Scan for the cell matching the given text and deliver its [x, y] coordinate at center. 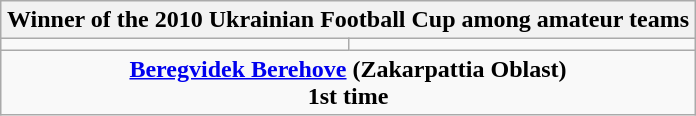
Winner of the 2010 Ukrainian Football Cup among amateur teams [348, 20]
Beregvidek Berehove (Zakarpattia Oblast)1st time [348, 82]
